Detect which cell encompasses the target text, then output its (x, y) center coordinate. 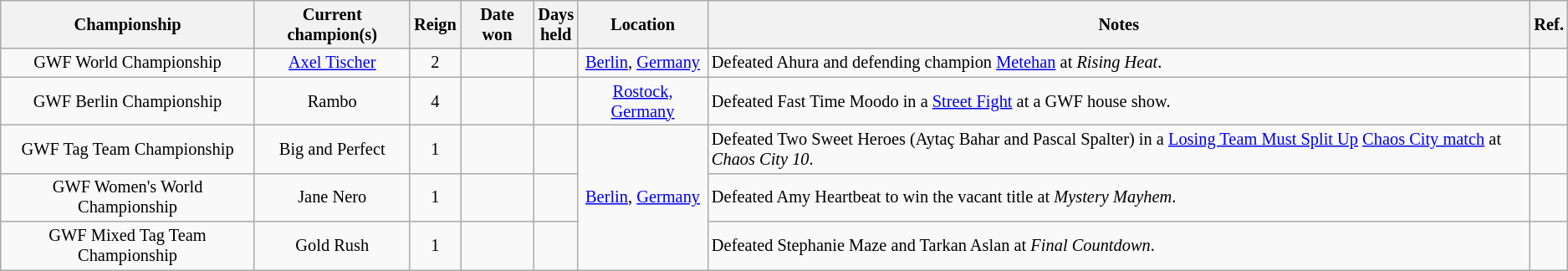
Reign (435, 24)
Defeated Fast Time Moodo in a Street Fight at a GWF house show. (1119, 101)
Defeated Amy Heartbeat to win the vacant title at Mystery Mayhem. (1119, 197)
Gold Rush (332, 246)
Date won (498, 24)
Current champion(s) (332, 24)
Big and Perfect (332, 149)
Defeated Stephanie Maze and Tarkan Aslan at Final Countdown. (1119, 246)
GWF Berlin Championship (128, 101)
GWF Mixed Tag Team Championship (128, 246)
Defeated Two Sweet Heroes (Aytaç Bahar and Pascal Spalter) in a Losing Team Must Split Up Chaos City match at Chaos City 10. (1119, 149)
4 (435, 101)
GWF Tag Team Championship (128, 149)
Ref. (1549, 24)
Rostock, Germany (642, 101)
2 (435, 63)
GWF World Championship (128, 63)
Axel Tischer (332, 63)
GWF Women's World Championship (128, 197)
Rambo (332, 101)
Jane Nero (332, 197)
Daysheld (555, 24)
Location (642, 24)
Championship (128, 24)
Defeated Ahura and defending champion Metehan at Rising Heat. (1119, 63)
Notes (1119, 24)
